Provide the [X, Y] coordinate of the cell's center where the given text is located.  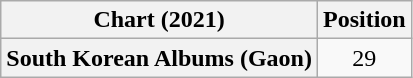
South Korean Albums (Gaon) [160, 58]
29 [364, 58]
Chart (2021) [160, 20]
Position [364, 20]
